Return the [x, y] coordinate for the center point of the cell that contains the specified text.  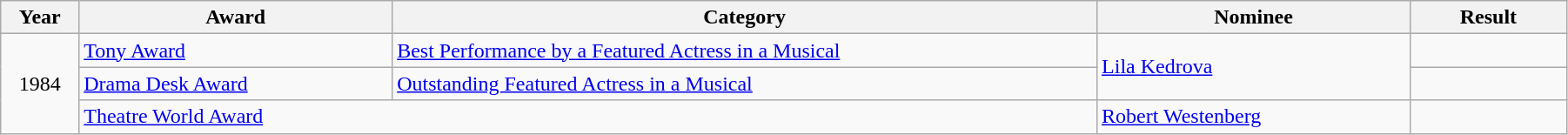
Drama Desk Award [236, 84]
Result [1488, 17]
1984 [40, 84]
Year [40, 17]
Lila Kedrova [1254, 67]
Category [745, 17]
Best Performance by a Featured Actress in a Musical [745, 51]
Award [236, 17]
Nominee [1254, 17]
Outstanding Featured Actress in a Musical [745, 84]
Theatre World Award [588, 117]
Robert Westenberg [1254, 117]
Tony Award [236, 51]
